Determine the [x, y] coordinate at the center of the cell enclosing the given text.  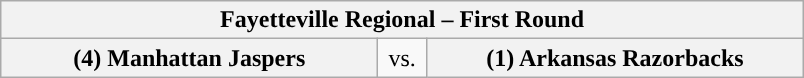
(1) Arkansas Razorbacks [614, 58]
Fayetteville Regional – First Round [402, 20]
vs. [402, 58]
(4) Manhattan Jaspers [190, 58]
